Determine the [x, y] coordinate at the center of the cell enclosing the given text.  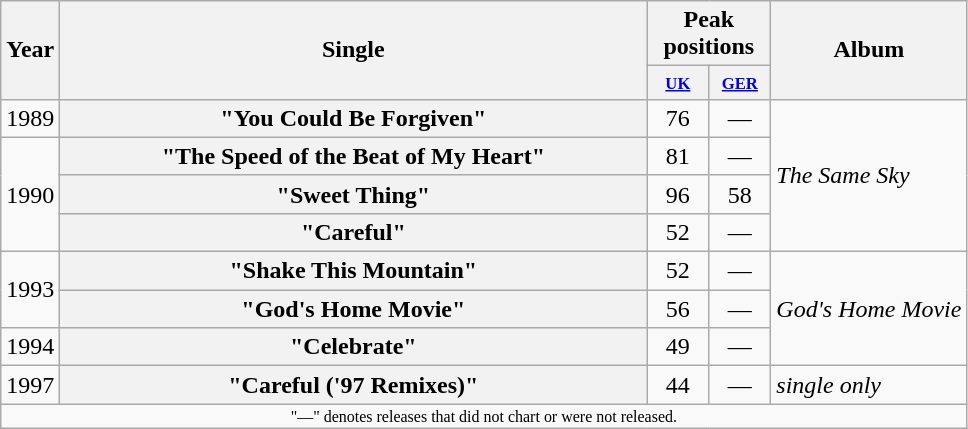
God's Home Movie [869, 309]
1989 [30, 118]
58 [740, 194]
96 [678, 194]
Album [869, 50]
"The Speed of the Beat of My Heart" [354, 156]
single only [869, 385]
76 [678, 118]
"Careful" [354, 232]
Peak positions [709, 34]
"—" denotes releases that did not chart or were not released. [484, 416]
1997 [30, 385]
"Careful ('97 Remixes)" [354, 385]
81 [678, 156]
1994 [30, 347]
UK [678, 82]
49 [678, 347]
"You Could Be Forgiven" [354, 118]
"Sweet Thing" [354, 194]
GER [740, 82]
1993 [30, 290]
1990 [30, 194]
"Shake This Mountain" [354, 271]
"God's Home Movie" [354, 309]
Single [354, 50]
44 [678, 385]
"Celebrate" [354, 347]
Year [30, 50]
56 [678, 309]
The Same Sky [869, 175]
